Capture the cell that displays the provided text and extract its (X, Y) central coordinate. 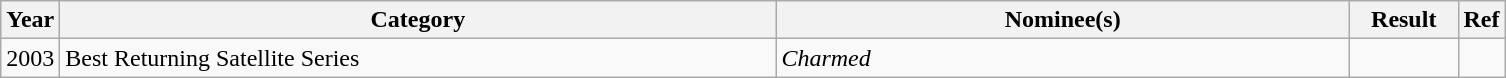
2003 (30, 58)
Category (418, 20)
Result (1404, 20)
Nominee(s) (1063, 20)
Charmed (1063, 58)
Best Returning Satellite Series (418, 58)
Year (30, 20)
Ref (1482, 20)
